Locate the cell with the specified text and output its (x, y) center coordinate. 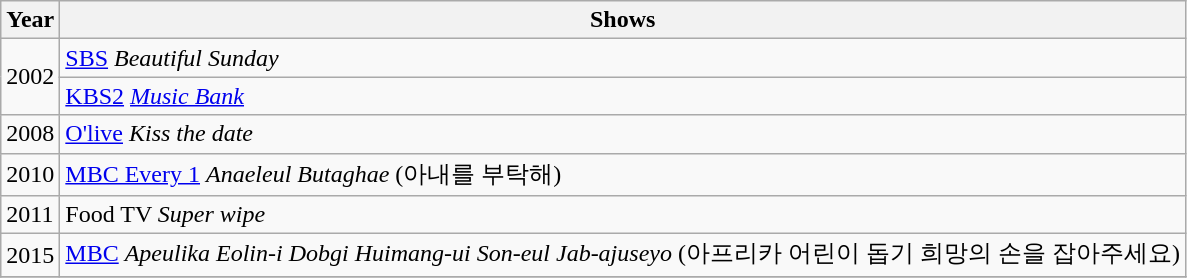
Year (30, 20)
O'live Kiss the date (623, 134)
MBC Every 1 Anaeleul Butaghae (아내를 부탁해) (623, 174)
Food TV Super wipe (623, 215)
MBC Apeulika Eolin-i Dobgi Huimang-ui Son-eul Jab-ajuseyo (아프리카 어린이 돕기 희망의 손을 잡아주세요) (623, 256)
SBS Beautiful Sunday (623, 58)
Shows (623, 20)
KBS2 Music Bank (623, 96)
2002 (30, 77)
2008 (30, 134)
2015 (30, 256)
2010 (30, 174)
2011 (30, 215)
